Detect which cell encompasses the target text, then output its (X, Y) center coordinate. 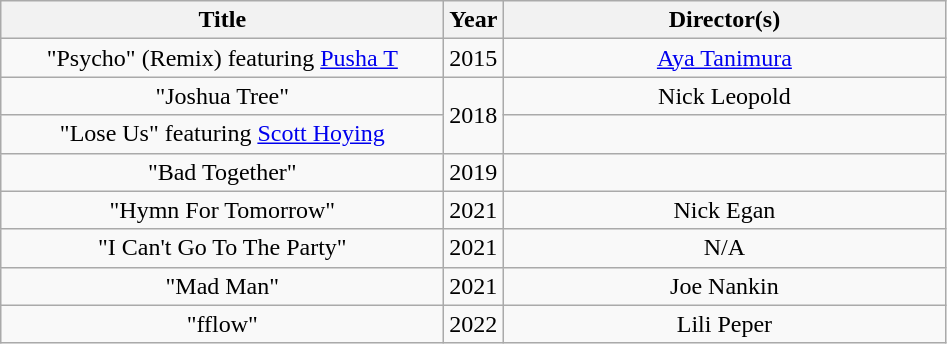
Director(s) (724, 20)
"Bad Together" (222, 172)
Year (474, 20)
"fflow" (222, 324)
Aya Tanimura (724, 58)
N/A (724, 248)
"Psycho" (Remix) featuring Pusha T (222, 58)
2019 (474, 172)
2015 (474, 58)
Nick Egan (724, 210)
Title (222, 20)
2018 (474, 115)
2022 (474, 324)
"Mad Man" (222, 286)
"Lose Us" featuring Scott Hoying (222, 134)
"Joshua Tree" (222, 96)
"I Can't Go To The Party" (222, 248)
Nick Leopold (724, 96)
Lili Peper (724, 324)
"Hymn For Tomorrow" (222, 210)
Joe Nankin (724, 286)
